From the cell containing the given text, extract its center point as (X, Y) coordinate. 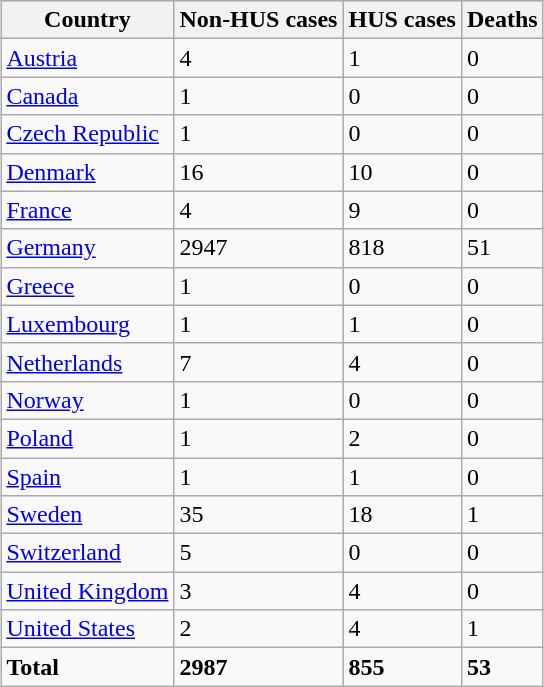
Country (88, 20)
United States (88, 629)
Poland (88, 438)
Deaths (502, 20)
818 (402, 248)
Netherlands (88, 362)
2947 (258, 248)
Austria (88, 58)
5 (258, 553)
HUS cases (402, 20)
Switzerland (88, 553)
Luxembourg (88, 324)
855 (402, 667)
Czech Republic (88, 134)
United Kingdom (88, 591)
2987 (258, 667)
18 (402, 515)
51 (502, 248)
Germany (88, 248)
Non-HUS cases (258, 20)
Denmark (88, 172)
35 (258, 515)
10 (402, 172)
Sweden (88, 515)
3 (258, 591)
France (88, 210)
Canada (88, 96)
Norway (88, 400)
16 (258, 172)
53 (502, 667)
7 (258, 362)
9 (402, 210)
Spain (88, 477)
Total (88, 667)
Greece (88, 286)
